Scan for the cell matching the given text and deliver its [x, y] coordinate at center. 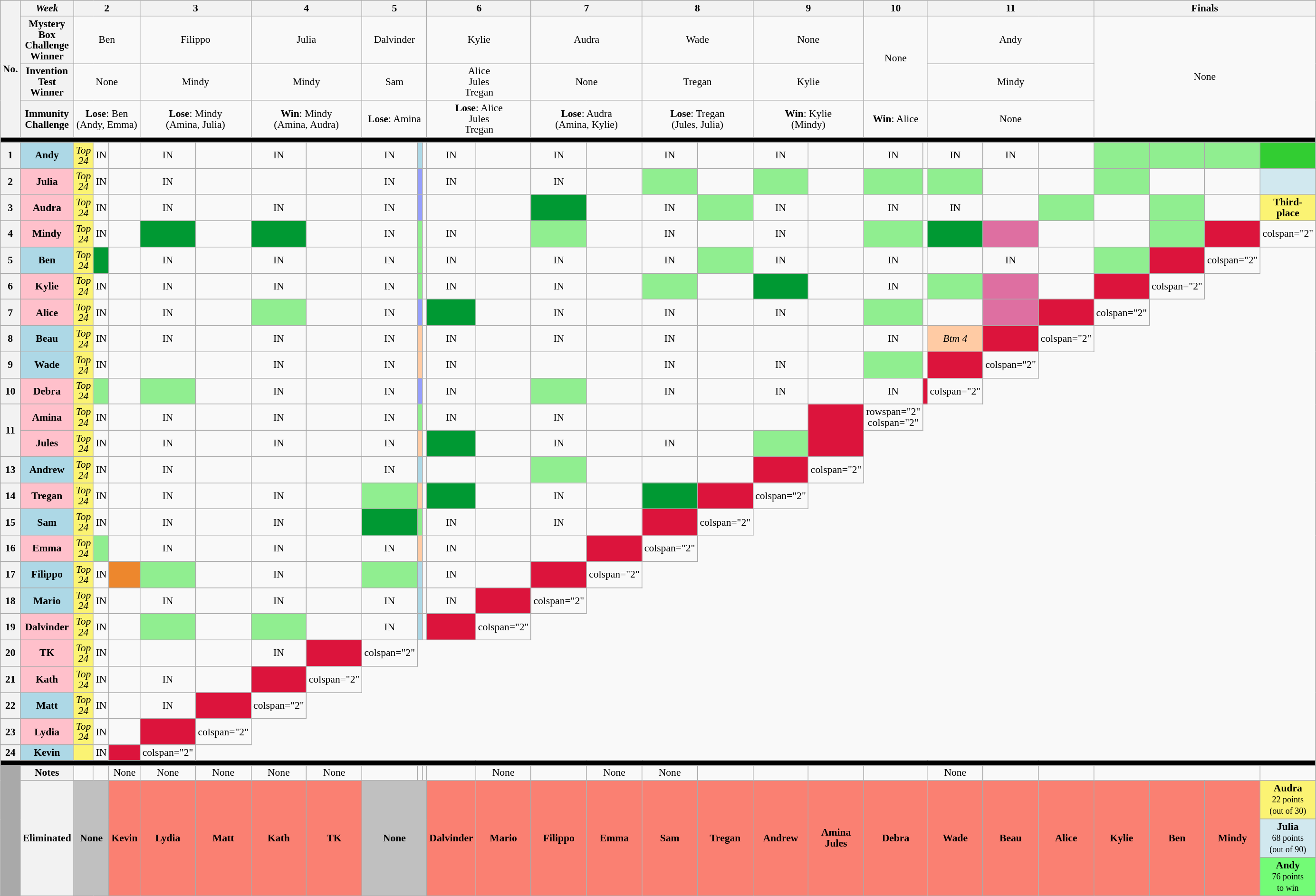
Julia68 points(out of 90) [1288, 838]
1 [10, 155]
Audra22 points(out of 30) [1288, 800]
Btm 4 [955, 338]
20 [10, 653]
17 [10, 574]
14 [10, 496]
No. [10, 69]
AliceJulesTregan [479, 82]
13 [10, 470]
15 [10, 522]
Lose: Ben(Andy, Emma) [107, 119]
rowspan="2" colspan="2" [893, 417]
Win: Kylie(Mindy) [808, 119]
Andy76 pointsto win [1288, 877]
Win: Alice [895, 119]
Notes [47, 773]
22 [10, 705]
Finals [1204, 9]
18 [10, 601]
19 [10, 627]
Week [47, 9]
Win: Mindy(Amina, Audra) [306, 119]
AminaJules [836, 838]
Eliminated [47, 838]
21 [10, 680]
Lose: Tregan(Jules, Julia) [698, 119]
Lose: Mindy(Amina, Julia) [196, 119]
Amina [47, 417]
Lose: Audra(Amina, Kylie) [586, 119]
Lose: Amina [394, 119]
Jules [47, 444]
Third-place [1288, 208]
InventionTestWinner [47, 82]
24 [10, 753]
Lose: AliceJulesTregan [479, 119]
23 [10, 732]
ImmunityChallenge [47, 119]
MysteryBoxChallengeWinner [47, 40]
16 [10, 549]
